From the cell containing the given text, extract its center point as (x, y) coordinate. 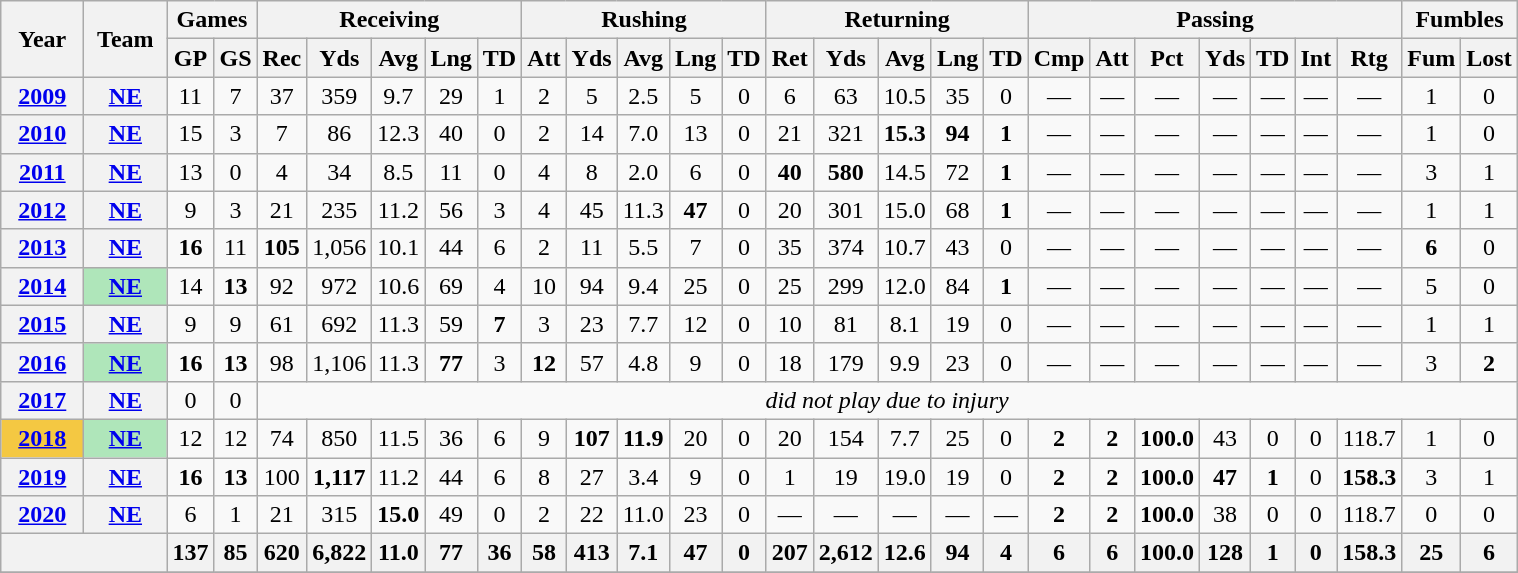
8.1 (904, 324)
29 (451, 96)
4.8 (643, 362)
GS (236, 58)
98 (282, 362)
2,612 (846, 553)
620 (282, 553)
68 (957, 210)
10.5 (904, 96)
Rtg (1370, 58)
92 (282, 286)
Fumbles (1460, 20)
85 (236, 553)
84 (957, 286)
12.3 (398, 134)
38 (1224, 515)
128 (1224, 553)
12.0 (904, 286)
11.5 (398, 438)
12.6 (904, 553)
GP (190, 58)
2.5 (643, 96)
did not play due to injury (887, 400)
2020 (42, 515)
Ret (790, 58)
59 (451, 324)
2010 (42, 134)
374 (846, 248)
15 (190, 134)
2017 (42, 400)
Receiving (390, 20)
7.0 (643, 134)
850 (340, 438)
56 (451, 210)
2018 (42, 438)
2012 (42, 210)
45 (592, 210)
22 (592, 515)
37 (282, 96)
1,117 (340, 477)
2014 (42, 286)
19.0 (904, 477)
Team (126, 39)
15.3 (904, 134)
27 (592, 477)
8.5 (398, 172)
86 (340, 134)
321 (846, 134)
137 (190, 553)
413 (592, 553)
1,056 (340, 248)
2.0 (643, 172)
Rushing (644, 20)
2011 (42, 172)
2019 (42, 477)
49 (451, 515)
235 (340, 210)
7.1 (643, 553)
Lost (1489, 58)
14.5 (904, 172)
100 (282, 477)
692 (340, 324)
107 (592, 438)
2016 (42, 362)
72 (957, 172)
359 (340, 96)
154 (846, 438)
Pct (1166, 58)
10.1 (398, 248)
299 (846, 286)
2009 (42, 96)
9.7 (398, 96)
10.6 (398, 286)
580 (846, 172)
207 (790, 553)
10.7 (904, 248)
9.9 (904, 362)
Fum (1432, 58)
61 (282, 324)
Returning (897, 20)
81 (846, 324)
Games (212, 20)
5.5 (643, 248)
2013 (42, 248)
Int (1316, 58)
57 (592, 362)
Passing (1215, 20)
11.9 (643, 438)
179 (846, 362)
34 (340, 172)
Year (42, 39)
Cmp (1059, 58)
301 (846, 210)
315 (340, 515)
74 (282, 438)
69 (451, 286)
58 (544, 553)
63 (846, 96)
6,822 (340, 553)
18 (790, 362)
972 (340, 286)
2015 (42, 324)
Rec (282, 58)
105 (282, 248)
1,106 (340, 362)
3.4 (643, 477)
9.4 (643, 286)
